Provide the (X, Y) coordinate of the cell's center where the given text is located.  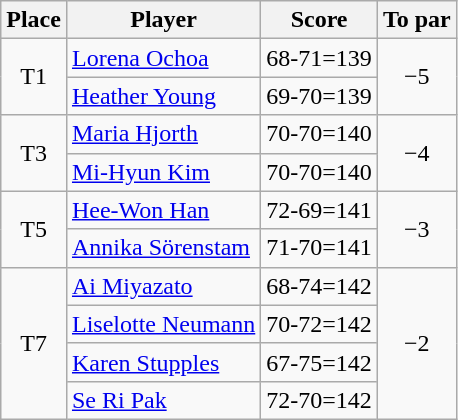
72-70=142 (320, 400)
Liselotte Neumann (163, 324)
Mi-Hyun Kim (163, 172)
68-71=139 (320, 58)
68-74=142 (320, 286)
Hee-Won Han (163, 210)
Lorena Ochoa (163, 58)
−2 (416, 343)
−5 (416, 77)
T1 (34, 77)
67-75=142 (320, 362)
T5 (34, 229)
Heather Young (163, 96)
T3 (34, 153)
Player (163, 20)
71-70=141 (320, 248)
T7 (34, 343)
Place (34, 20)
Score (320, 20)
Ai Miyazato (163, 286)
Annika Sörenstam (163, 248)
−3 (416, 229)
To par (416, 20)
70-72=142 (320, 324)
72-69=141 (320, 210)
Karen Stupples (163, 362)
−4 (416, 153)
Maria Hjorth (163, 134)
Se Ri Pak (163, 400)
69-70=139 (320, 96)
